Scan for the cell matching the given text and deliver its (X, Y) coordinate at center. 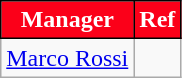
Ref (158, 20)
Manager (68, 20)
Marco Rossi (68, 58)
